Return the (X, Y) coordinate for the center point of the cell that contains the specified text.  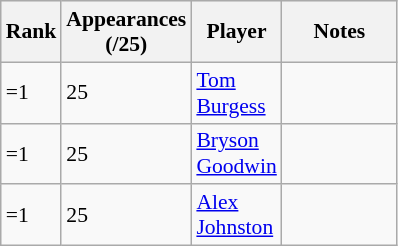
Bryson Goodwin (236, 154)
Player (236, 32)
Appearances (/25) (126, 32)
Alex Johnston (236, 216)
Notes (340, 32)
Tom Burgess (236, 92)
Rank (32, 32)
